Return (x, y) of the center of cell containing provided text 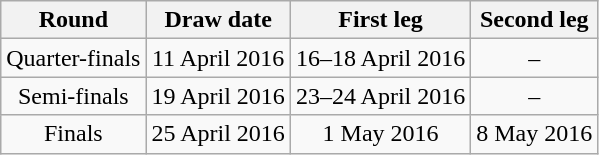
23–24 April 2016 (380, 96)
Draw date (218, 20)
25 April 2016 (218, 134)
First leg (380, 20)
8 May 2016 (534, 134)
Quarter-finals (74, 58)
Second leg (534, 20)
Round (74, 20)
Semi-finals (74, 96)
Finals (74, 134)
16–18 April 2016 (380, 58)
11 April 2016 (218, 58)
19 April 2016 (218, 96)
1 May 2016 (380, 134)
